Determine the (x, y) coordinate at the center of the cell enclosing the given text.  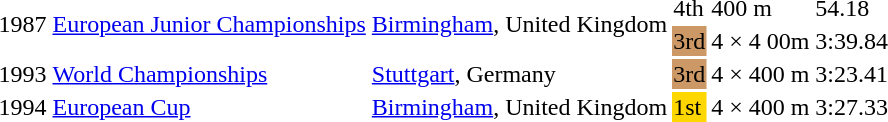
1st (690, 107)
European Cup (209, 107)
Stuttgart, Germany (519, 74)
4 × 4 00m (760, 41)
World Championships (209, 74)
Birmingham, United Kingdom (519, 107)
